Capture the cell that displays the provided text and extract its [X, Y] central coordinate. 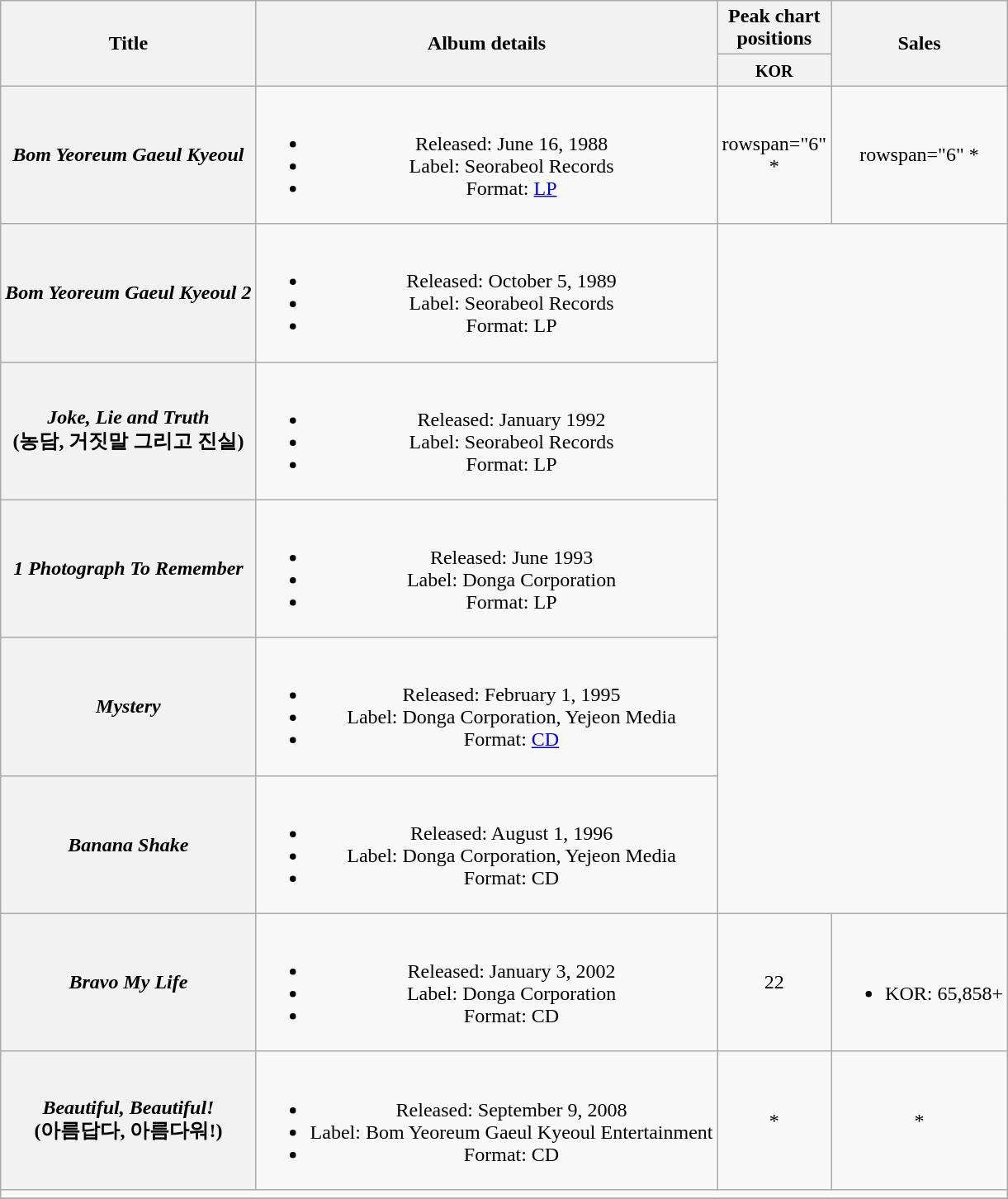
Album details [487, 43]
Released: January 1992Label: Seorabeol RecordsFormat: LP [487, 431]
1 Photograph To Remember [129, 568]
Released: June 16, 1988Label: Seorabeol RecordsFormat: LP [487, 155]
Banana Shake [129, 844]
Peak chart positions [774, 28]
Released: February 1, 1995Label: Donga Corporation, Yejeon MediaFormat: CD [487, 707]
22 [774, 983]
Released: January 3, 2002Label: Donga CorporationFormat: CD [487, 983]
Sales [920, 43]
KOR [774, 70]
Bravo My Life [129, 983]
Released: August 1, 1996Label: Donga Corporation, Yejeon MediaFormat: CD [487, 844]
Joke, Lie and Truth(농담, 거짓말 그리고 진실) [129, 431]
Released: October 5, 1989Label: Seorabeol RecordsFormat: LP [487, 292]
Title [129, 43]
Beautiful, Beautiful!(아름답다, 아름다워!) [129, 1120]
Released: June 1993Label: Donga CorporationFormat: LP [487, 568]
Mystery [129, 707]
Bom Yeoreum Gaeul Kyeoul 2 [129, 292]
KOR: 65,858+ [920, 983]
Released: September 9, 2008Label: Bom Yeoreum Gaeul Kyeoul EntertainmentFormat: CD [487, 1120]
Bom Yeoreum Gaeul Kyeoul [129, 155]
